Return the [x, y] coordinate for the center point of the cell that contains the specified text.  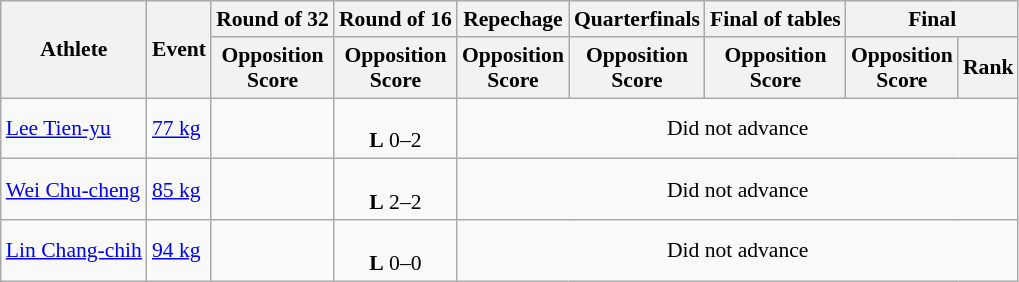
Repechage [513, 19]
94 kg [179, 250]
77 kg [179, 128]
Final [932, 19]
Lee Tien-yu [74, 128]
Round of 16 [396, 19]
L 0–2 [396, 128]
L 0–0 [396, 250]
Lin Chang-chih [74, 250]
Event [179, 50]
85 kg [179, 190]
Final of tables [776, 19]
Quarterfinals [637, 19]
L 2–2 [396, 190]
Rank [988, 68]
Round of 32 [272, 19]
Wei Chu-cheng [74, 190]
Athlete [74, 50]
